Extract the [x, y] coordinate from the center of the cell holding the provided text.  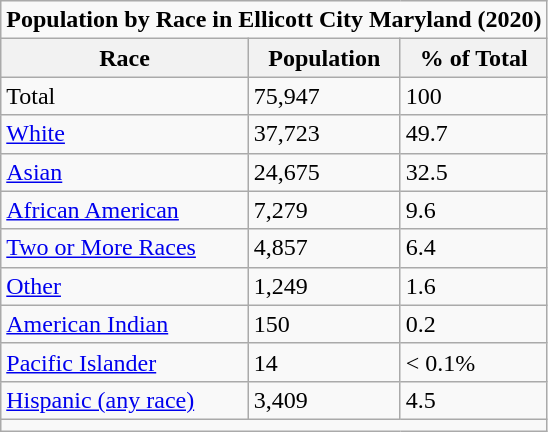
14 [324, 362]
0.2 [474, 324]
Total [125, 96]
Other [125, 286]
24,675 [324, 172]
75,947 [324, 96]
1,249 [324, 286]
% of Total [474, 58]
4,857 [324, 248]
Pacific Islander [125, 362]
Two or More Races [125, 248]
3,409 [324, 400]
White [125, 134]
49.7 [474, 134]
< 0.1% [474, 362]
Hispanic (any race) [125, 400]
Race [125, 58]
32.5 [474, 172]
American Indian [125, 324]
37,723 [324, 134]
1.6 [474, 286]
Population [324, 58]
6.4 [474, 248]
7,279 [324, 210]
100 [474, 96]
African American [125, 210]
Asian [125, 172]
4.5 [474, 400]
Population by Race in Ellicott City Maryland (2020) [274, 20]
150 [324, 324]
9.6 [474, 210]
